Capture the cell that displays the provided text and extract its (X, Y) central coordinate. 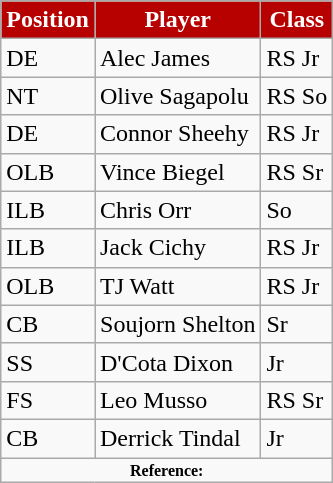
FS (48, 400)
RS So (297, 96)
Derrick Tindal (177, 438)
Olive Sagapolu (177, 96)
Sr (297, 324)
TJ Watt (177, 286)
Player (177, 20)
Vince Biegel (177, 172)
Class (297, 20)
Connor Sheehy (177, 134)
Leo Musso (177, 400)
SS (48, 362)
Alec James (177, 58)
So (297, 210)
Jack Cichy (177, 248)
D'Cota Dixon (177, 362)
NT (48, 96)
Reference: (167, 470)
Position (48, 20)
Soujorn Shelton (177, 324)
Chris Orr (177, 210)
